Detect which cell encompasses the target text, then output its [x, y] center coordinate. 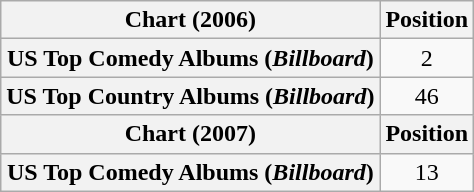
US Top Country Albums (Billboard) [190, 96]
Chart (2007) [190, 134]
13 [427, 172]
Chart (2006) [190, 20]
46 [427, 96]
2 [427, 58]
